Return (X, Y) of the center of cell containing provided text 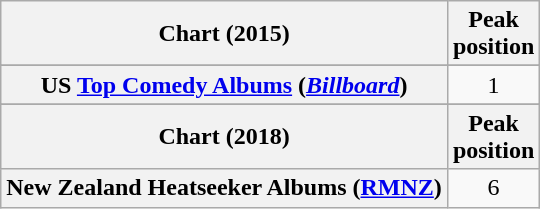
6 (493, 188)
Chart (2015) (224, 34)
1 (493, 85)
New Zealand Heatseeker Albums (RMNZ) (224, 188)
Chart (2018) (224, 136)
US Top Comedy Albums (Billboard) (224, 85)
